Pinpoint the cell where the given text exists, returning its (X, Y) midpoint coordinate. 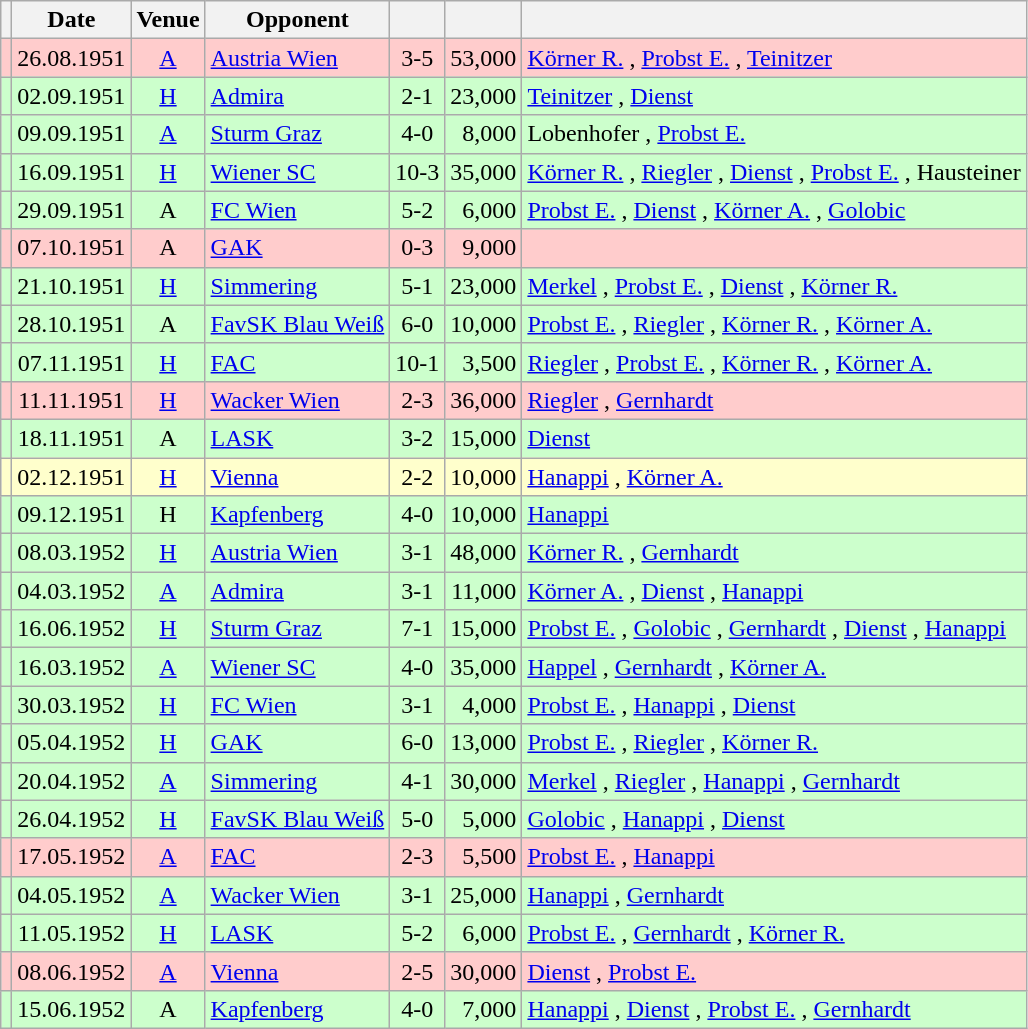
2-2 (418, 477)
16.09.1951 (72, 172)
Merkel , Probst E. , Dienst , Körner R. (774, 286)
02.12.1951 (72, 477)
Probst E. , Dienst , Körner A. , Golobic (774, 210)
8,000 (484, 134)
4-1 (418, 781)
11.05.1952 (72, 933)
Dienst (774, 438)
09.12.1951 (72, 515)
04.05.1952 (72, 895)
3-5 (418, 58)
Hanappi (774, 515)
Körner R. , Probst E. , Teinitzer (774, 58)
11.11.1951 (72, 400)
Opponent (298, 20)
16.03.1952 (72, 667)
Venue (168, 20)
3-2 (418, 438)
5,500 (484, 857)
07.10.1951 (72, 248)
11,000 (484, 591)
2-5 (418, 971)
09.09.1951 (72, 134)
Merkel , Riegler , Hanappi , Gernhardt (774, 781)
9,000 (484, 248)
7,000 (484, 1009)
Körner R. , Gernhardt (774, 553)
17.05.1952 (72, 857)
5-0 (418, 819)
16.06.1952 (72, 629)
5-1 (418, 286)
Happel , Gernhardt , Körner A. (774, 667)
15.06.1952 (72, 1009)
Hanappi , Körner A. (774, 477)
26.04.1952 (72, 819)
4,000 (484, 705)
Probst E. , Hanappi (774, 857)
Teinitzer , Dienst (774, 96)
30.03.1952 (72, 705)
26.08.1951 (72, 58)
Probst E. , Riegler , Körner R. , Körner A. (774, 324)
20.04.1952 (72, 781)
Riegler , Probst E. , Körner R. , Körner A. (774, 362)
08.03.1952 (72, 553)
Probst E. , Gernhardt , Körner R. (774, 933)
Hanappi , Dienst , Probst E. , Gernhardt (774, 1009)
Hanappi , Gernhardt (774, 895)
5,000 (484, 819)
18.11.1951 (72, 438)
05.04.1952 (72, 743)
29.09.1951 (72, 210)
Probst E. , Riegler , Körner R. (774, 743)
36,000 (484, 400)
08.06.1952 (72, 971)
21.10.1951 (72, 286)
48,000 (484, 553)
53,000 (484, 58)
02.09.1951 (72, 96)
13,000 (484, 743)
Dienst , Probst E. (774, 971)
3,500 (484, 362)
Riegler , Gernhardt (774, 400)
07.11.1951 (72, 362)
Date (72, 20)
10-3 (418, 172)
Probst E. , Hanappi , Dienst (774, 705)
0-3 (418, 248)
Körner A. , Dienst , Hanappi (774, 591)
2-1 (418, 96)
Lobenhofer , Probst E. (774, 134)
28.10.1951 (72, 324)
04.03.1952 (72, 591)
25,000 (484, 895)
10-1 (418, 362)
Körner R. , Riegler , Dienst , Probst E. , Hausteiner (774, 172)
7-1 (418, 629)
Probst E. , Golobic , Gernhardt , Dienst , Hanappi (774, 629)
Golobic , Hanappi , Dienst (774, 819)
